Output the (x, y) coordinate of the center of the cell containing the given text.  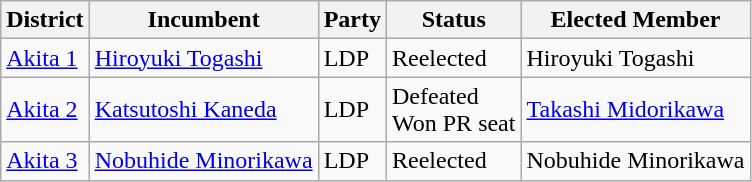
DefeatedWon PR seat (454, 110)
Party (352, 20)
Akita 2 (45, 110)
Incumbent (204, 20)
Takashi Midorikawa (636, 110)
Elected Member (636, 20)
Katsutoshi Kaneda (204, 110)
Akita 1 (45, 58)
District (45, 20)
Status (454, 20)
Akita 3 (45, 161)
